Find where the given text appears and provide that cell's center as (x, y) coordinate. 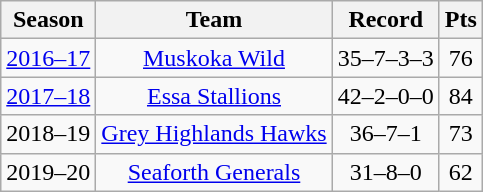
Season (48, 20)
84 (460, 96)
Record (386, 20)
Grey Highlands Hawks (214, 134)
35–7–3–3 (386, 58)
2019–20 (48, 172)
Essa Stallions (214, 96)
Muskoka Wild (214, 58)
Seaforth Generals (214, 172)
36–7–1 (386, 134)
62 (460, 172)
76 (460, 58)
42–2–0–0 (386, 96)
Team (214, 20)
73 (460, 134)
31–8–0 (386, 172)
Pts (460, 20)
2016–17 (48, 58)
2018–19 (48, 134)
2017–18 (48, 96)
